Determine the [x, y] coordinate at the center of the cell enclosing the given text.  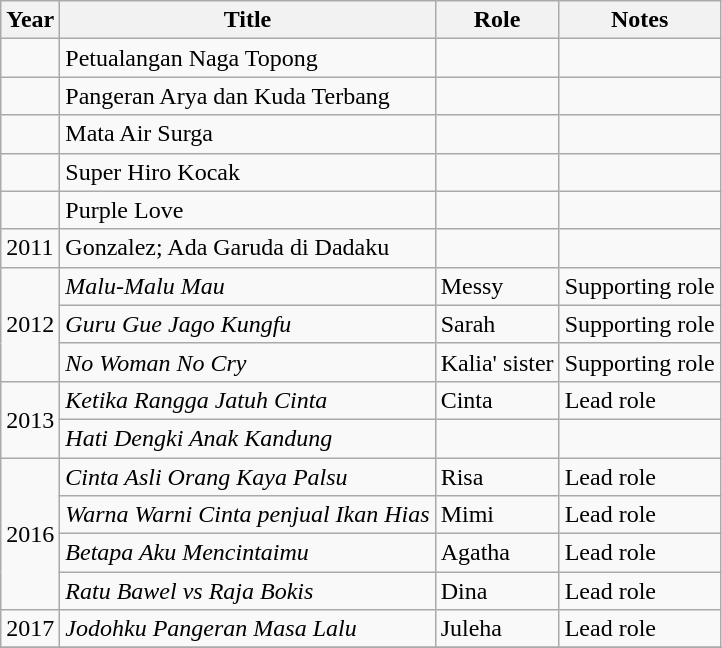
Cinta [497, 400]
Super Hiro Kocak [248, 172]
Mata Air Surga [248, 134]
Hati Dengki Anak Kandung [248, 438]
Messy [497, 286]
Gonzalez; Ada Garuda di Dadaku [248, 248]
Jodohku Pangeran Masa Lalu [248, 629]
Ratu Bawel vs Raja Bokis [248, 591]
Year [30, 20]
Pangeran Arya dan Kuda Terbang [248, 96]
Title [248, 20]
Mimi [497, 515]
Role [497, 20]
Betapa Aku Mencintaimu [248, 553]
Notes [640, 20]
2016 [30, 534]
Warna Warni Cinta penjual Ikan Hias [248, 515]
Juleha [497, 629]
Sarah [497, 324]
Risa [497, 477]
Cinta Asli Orang Kaya Palsu [248, 477]
Agatha [497, 553]
Dina [497, 591]
Malu-Malu Mau [248, 286]
2012 [30, 324]
Guru Gue Jago Kungfu [248, 324]
Ketika Rangga Jatuh Cinta [248, 400]
2017 [30, 629]
Petualangan Naga Topong [248, 58]
Kalia' sister [497, 362]
2011 [30, 248]
No Woman No Cry [248, 362]
Purple Love [248, 210]
2013 [30, 419]
